Scan for the cell matching the given text and deliver its [X, Y] coordinate at center. 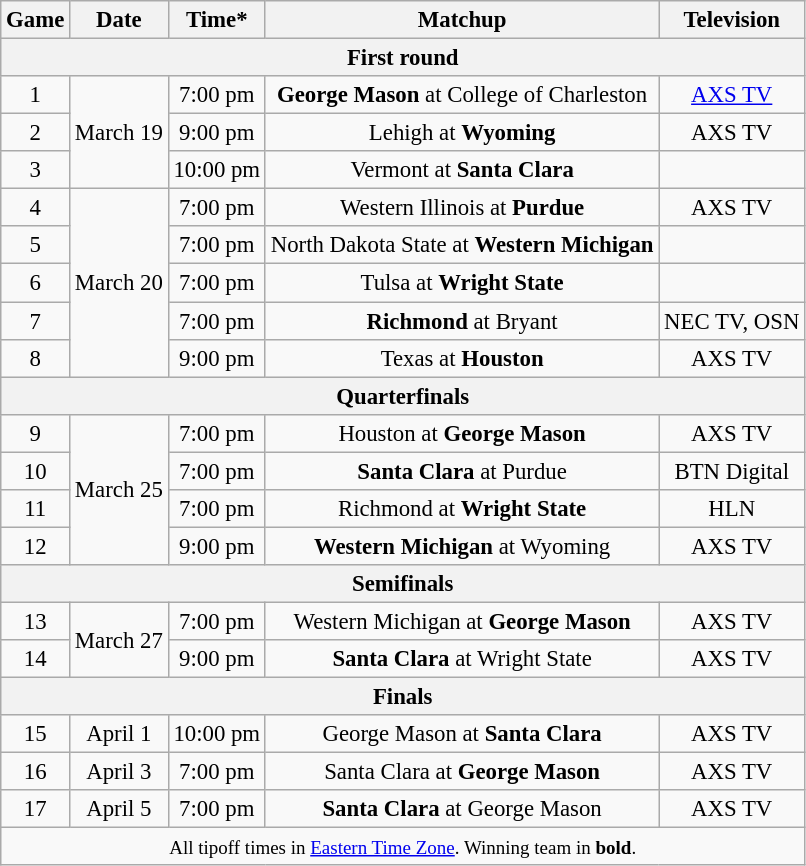
BTN Digital [732, 471]
Semifinals [403, 584]
9 [36, 433]
All tipoff times in Eastern Time Zone. Winning team in bold. [403, 847]
Quarterfinals [403, 396]
Television [732, 20]
11 [36, 509]
March 25 [120, 489]
Western Michigan at George Mason [462, 621]
16 [36, 772]
8 [36, 358]
10 [36, 471]
Houston at George Mason [462, 433]
Vermont at Santa Clara [462, 170]
7 [36, 321]
Date [120, 20]
5 [36, 245]
Finals [403, 697]
13 [36, 621]
15 [36, 734]
George Mason at College of Charleston [462, 95]
April 5 [120, 809]
April 1 [120, 734]
12 [36, 546]
2 [36, 133]
6 [36, 283]
Western Illinois at Purdue [462, 208]
Tulsa at Wright State [462, 283]
March 19 [120, 132]
1 [36, 95]
Santa Clara at Purdue [462, 471]
Texas at Houston [462, 358]
Lehigh at Wyoming [462, 133]
3 [36, 170]
Western Michigan at Wyoming [462, 546]
NEC TV, OSN [732, 321]
HLN [732, 509]
Santa Clara at Wright State [462, 659]
George Mason at Santa Clara [462, 734]
April 3 [120, 772]
17 [36, 809]
March 27 [120, 640]
First round [403, 58]
14 [36, 659]
Richmond at Bryant [462, 321]
Matchup [462, 20]
4 [36, 208]
March 20 [120, 283]
North Dakota State at Western Michigan [462, 245]
Richmond at Wright State [462, 509]
Time* [216, 20]
Game [36, 20]
